For the text-containing cell, return its midpoint in [X, Y] coordinate format. 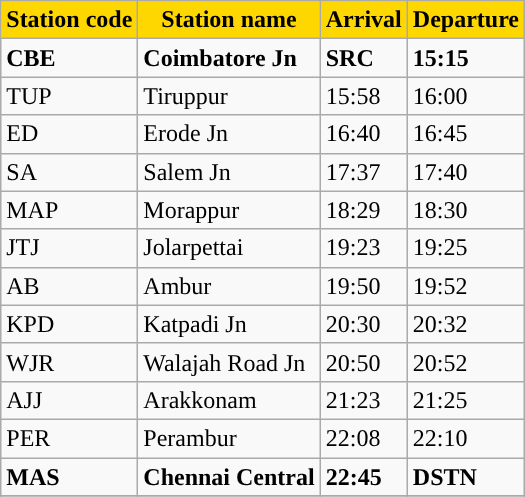
22:45 [364, 477]
19:23 [364, 248]
Arrival [364, 20]
20:30 [364, 324]
Departure [466, 20]
15:15 [466, 58]
Morappur [229, 210]
15:58 [364, 96]
Katpadi Jn [229, 324]
19:52 [466, 286]
Arakkonam [229, 400]
DSTN [466, 477]
19:25 [466, 248]
Jolarpettai [229, 248]
16:40 [364, 134]
KPD [70, 324]
17:40 [466, 172]
16:45 [466, 134]
SA [70, 172]
WJR [70, 362]
CBE [70, 58]
18:29 [364, 210]
20:32 [466, 324]
PER [70, 438]
18:30 [466, 210]
19:50 [364, 286]
Ambur [229, 286]
Coimbatore Jn [229, 58]
Station name [229, 20]
Salem Jn [229, 172]
22:08 [364, 438]
Station code [70, 20]
MAP [70, 210]
ED [70, 134]
AB [70, 286]
Erode Jn [229, 134]
17:37 [364, 172]
Tiruppur [229, 96]
21:25 [466, 400]
Walajah Road Jn [229, 362]
16:00 [466, 96]
Chennai Central [229, 477]
SRC [364, 58]
20:52 [466, 362]
TUP [70, 96]
21:23 [364, 400]
MAS [70, 477]
JTJ [70, 248]
Perambur [229, 438]
AJJ [70, 400]
20:50 [364, 362]
22:10 [466, 438]
